For the text-containing cell, return its midpoint in [X, Y] coordinate format. 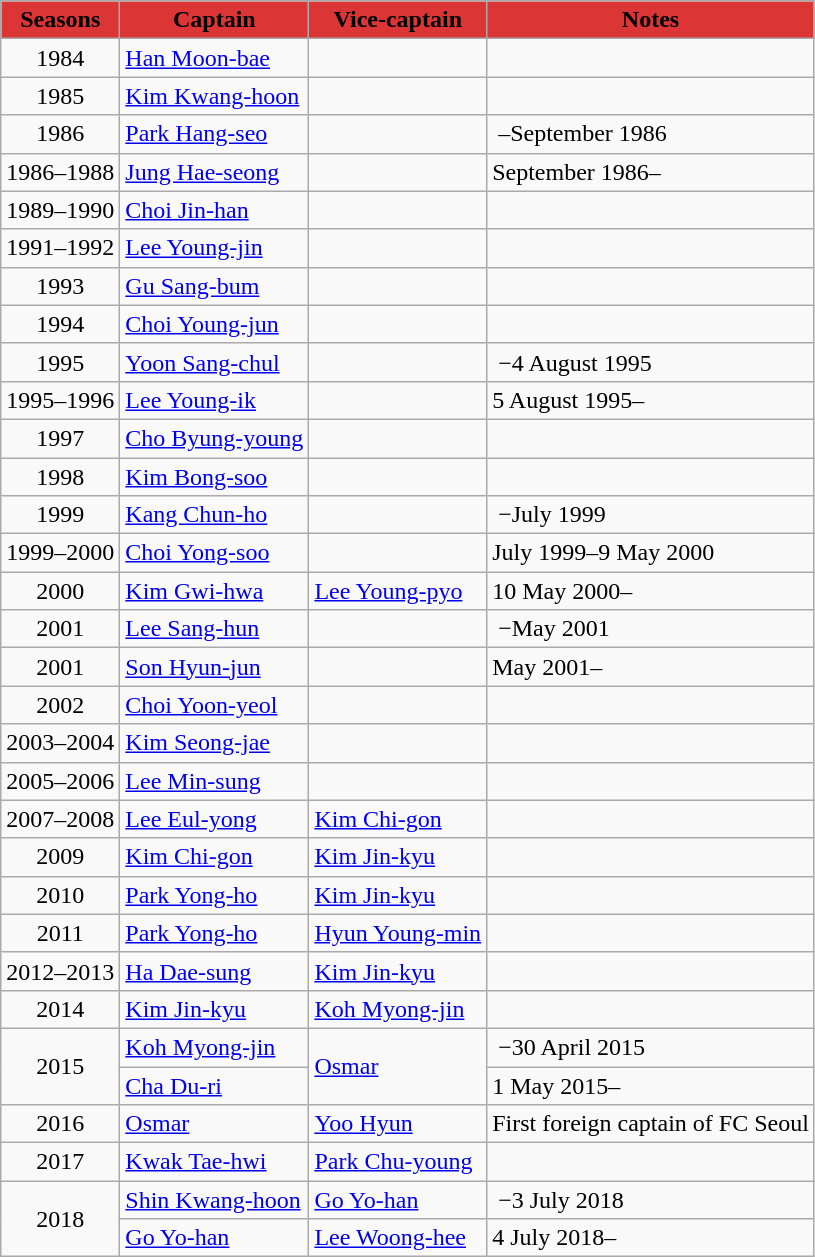
1985 [60, 96]
Choi Jin-han [214, 210]
2000 [60, 591]
May 2001– [651, 667]
2017 [60, 1162]
Kim Seong-jae [214, 743]
1989–1990 [60, 210]
Yoon Sang-chul [214, 362]
Captain [214, 20]
1984 [60, 58]
1986 [60, 134]
1995–1996 [60, 400]
2005–2006 [60, 781]
Jung Hae-seong [214, 172]
Kwak Tae-hwi [214, 1162]
Lee Eul-yong [214, 819]
−May 2001 [651, 629]
Choi Yoon-yeol [214, 705]
−3 July 2018 [651, 1200]
Kim Bong-soo [214, 477]
5 August 1995– [651, 400]
Lee Min-sung [214, 781]
−30 April 2015 [651, 1047]
2014 [60, 1009]
Vice-captain [398, 20]
1986–1988 [60, 172]
1995 [60, 362]
Lee Young-jin [214, 248]
2011 [60, 933]
July 1999–9 May 2000 [651, 553]
Yoo Hyun [398, 1124]
Ha Dae-sung [214, 971]
Notes [651, 20]
Lee Woong-hee [398, 1238]
1999–2000 [60, 553]
1991–1992 [60, 248]
1 May 2015– [651, 1085]
First foreign captain of FC Seoul [651, 1124]
1994 [60, 324]
Shin Kwang-hoon [214, 1200]
1993 [60, 286]
10 May 2000– [651, 591]
2016 [60, 1124]
2015 [60, 1066]
Park Chu-young [398, 1162]
Kim Gwi-hwa [214, 591]
Lee Young-pyo [398, 591]
Choi Yong-soo [214, 553]
Choi Young-jun [214, 324]
−July 1999 [651, 515]
2012–2013 [60, 971]
Cho Byung-young [214, 438]
Hyun Young-min [398, 933]
2018 [60, 1219]
Lee Young-ik [214, 400]
–September 1986 [651, 134]
1998 [60, 477]
Cha Du-ri [214, 1085]
2007–2008 [60, 819]
2003–2004 [60, 743]
September 1986– [651, 172]
Seasons [60, 20]
1999 [60, 515]
2009 [60, 857]
Lee Sang-hun [214, 629]
Gu Sang-bum [214, 286]
2010 [60, 895]
Son Hyun-jun [214, 667]
Kang Chun-ho [214, 515]
1997 [60, 438]
Han Moon-bae [214, 58]
Park Hang-seo [214, 134]
Kim Kwang-hoon [214, 96]
−4 August 1995 [651, 362]
2002 [60, 705]
4 July 2018– [651, 1238]
